Identify which cell holds the provided text, then report its [X, Y] central coordinate. 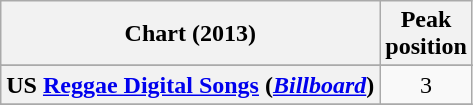
Peakposition [426, 34]
3 [426, 85]
Chart (2013) [190, 34]
US Reggae Digital Songs (Billboard) [190, 85]
